Return [X, Y] of the center of cell containing provided text 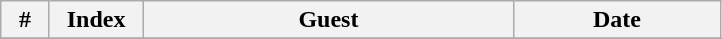
Date [617, 20]
Guest [328, 20]
Index [96, 20]
# [26, 20]
